Locate the cell with the specified text and output its [x, y] center coordinate. 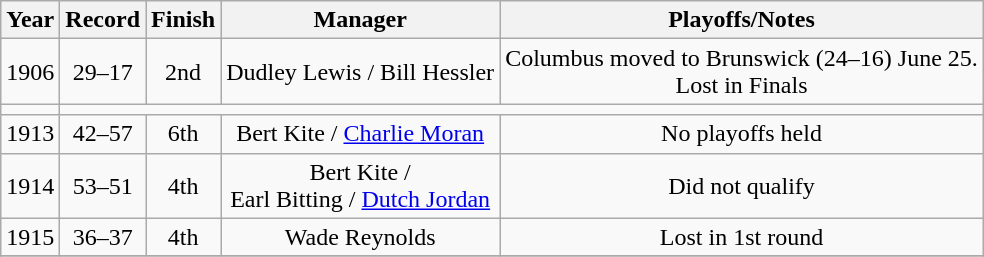
Record [103, 20]
Year [30, 20]
Did not qualify [742, 186]
Bert Kite / Charlie Moran [360, 134]
Playoffs/Notes [742, 20]
2nd [184, 72]
No playoffs held [742, 134]
Wade Reynolds [360, 237]
Dudley Lewis / Bill Hessler [360, 72]
Lost in 1st round [742, 237]
1913 [30, 134]
Manager [360, 20]
Finish [184, 20]
1915 [30, 237]
Bert Kite /Earl Bitting / Dutch Jordan [360, 186]
42–57 [103, 134]
29–17 [103, 72]
53–51 [103, 186]
1906 [30, 72]
36–37 [103, 237]
1914 [30, 186]
6th [184, 134]
Columbus moved to Brunswick (24–16) June 25.Lost in Finals [742, 72]
